Pinpoint the cell where the given text exists, returning its [X, Y] midpoint coordinate. 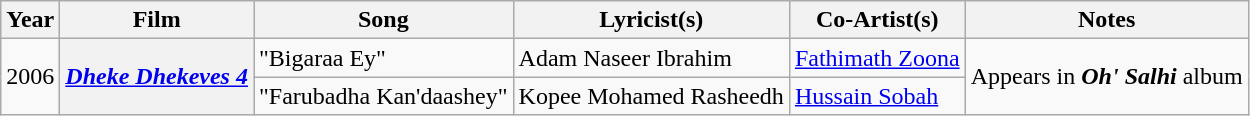
Notes [1106, 20]
"Farubadha Kan'daashey" [384, 96]
"Bigaraa Ey" [384, 58]
Film [157, 20]
Appears in Oh' Salhi album [1106, 77]
Kopee Mohamed Rasheedh [651, 96]
Song [384, 20]
Year [30, 20]
Co-Artist(s) [877, 20]
Dheke Dhekeves 4 [157, 77]
2006 [30, 77]
Hussain Sobah [877, 96]
Fathimath Zoona [877, 58]
Adam Naseer Ibrahim [651, 58]
Lyricist(s) [651, 20]
